Output the (X, Y) coordinate of the center of the cell containing the given text.  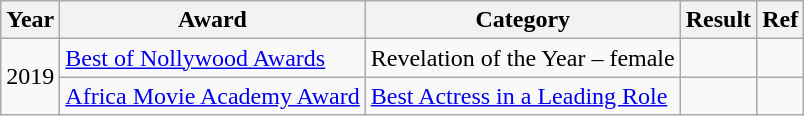
Best Actress in a Leading Role (522, 96)
Ref (780, 20)
Africa Movie Academy Award (212, 96)
Award (212, 20)
Year (30, 20)
Result (718, 20)
2019 (30, 77)
Best of Nollywood Awards (212, 58)
Revelation of the Year – female (522, 58)
Category (522, 20)
